Find where the given text appears and provide that cell's center as [X, Y] coordinate. 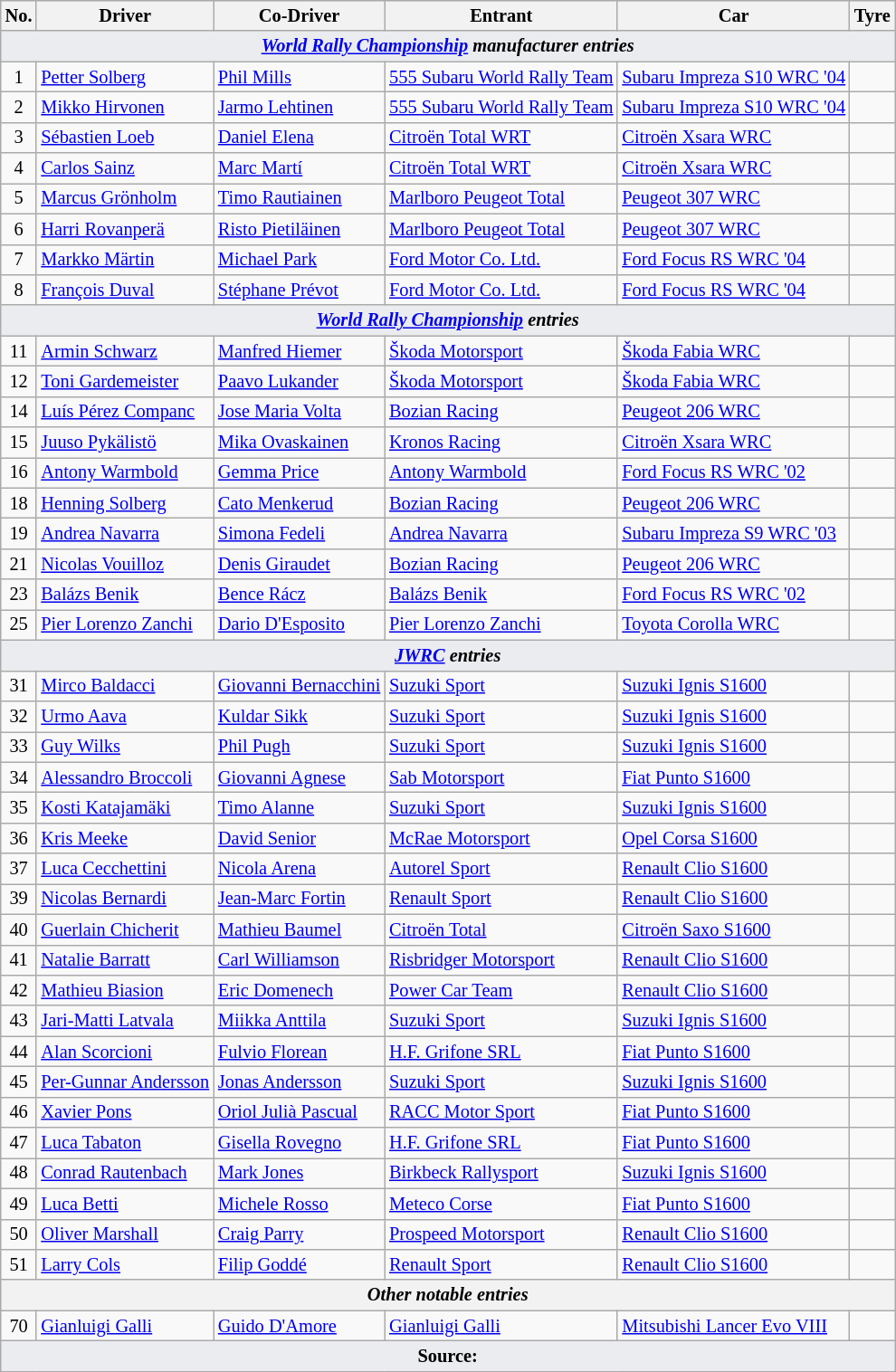
Meteco Corse [501, 1204]
Citroën Total [501, 929]
16 [19, 472]
Alessandro Broccoli [125, 777]
Opel Corsa S1600 [733, 838]
43 [19, 1021]
Nicolas Vouilloz [125, 564]
34 [19, 777]
RACC Motor Sport [501, 1112]
Kuldar Sikk [299, 716]
Guido D'Amore [299, 1326]
Risbridger Motorsport [501, 960]
Simona Fedeli [299, 533]
Kosti Katajamäki [125, 807]
Car [733, 15]
Giovanni Agnese [299, 777]
Luca Cecchettini [125, 869]
World Rally Championship manufacturer entries [448, 46]
Armin Schwarz [125, 351]
19 [19, 533]
3 [19, 138]
Power Car Team [501, 990]
25 [19, 624]
Guy Wilks [125, 747]
32 [19, 716]
2 [19, 107]
33 [19, 747]
12 [19, 381]
Autorel Sport [501, 869]
Mirco Baldacci [125, 686]
Co-Driver [299, 15]
Kronos Racing [501, 443]
Mathieu Biasion [125, 990]
Xavier Pons [125, 1112]
Tyre [872, 15]
Petter Solberg [125, 77]
44 [19, 1052]
Mark Jones [299, 1173]
Craig Parry [299, 1234]
Jonas Andersson [299, 1081]
8 [19, 290]
Juuso Pykälistö [125, 443]
Jarmo Lehtinen [299, 107]
Subaru Impreza S9 WRC '03 [733, 533]
Risto Pietiläinen [299, 229]
15 [19, 443]
Henning Solberg [125, 503]
Michael Park [299, 260]
39 [19, 899]
Eric Domenech [299, 990]
Nicola Arena [299, 869]
Dario D'Esposito [299, 624]
45 [19, 1081]
Jose Maria Volta [299, 412]
Jari-Matti Latvala [125, 1021]
Gemma Price [299, 472]
Mikko Hirvonen [125, 107]
23 [19, 595]
49 [19, 1204]
Guerlain Chicherit [125, 929]
Cato Menkerud [299, 503]
11 [19, 351]
Driver [125, 15]
Filip Goddé [299, 1264]
46 [19, 1112]
Carl Williamson [299, 960]
Kris Meeke [125, 838]
Luca Tabaton [125, 1143]
Paavo Lukander [299, 381]
Other notable entries [448, 1295]
World Rally Championship entries [448, 320]
Miikka Anttila [299, 1021]
Sab Motorsport [501, 777]
Conrad Rautenbach [125, 1173]
35 [19, 807]
Sébastien Loeb [125, 138]
50 [19, 1234]
Luca Betti [125, 1204]
Prospeed Motorsport [501, 1234]
41 [19, 960]
Marcus Grönholm [125, 198]
Daniel Elena [299, 138]
Luís Pérez Companc [125, 412]
Gisella Rovegno [299, 1143]
Urmo Aava [125, 716]
4 [19, 168]
Stéphane Prévot [299, 290]
Marc Martí [299, 168]
McRae Motorsport [501, 838]
36 [19, 838]
31 [19, 686]
Per-Gunnar Andersson [125, 1081]
1 [19, 77]
Jean-Marc Fortin [299, 899]
Larry Cols [125, 1264]
5 [19, 198]
Mika Ovaskainen [299, 443]
Timo Rautiainen [299, 198]
48 [19, 1173]
François Duval [125, 290]
Oliver Marshall [125, 1234]
Fulvio Florean [299, 1052]
Markko Märtin [125, 260]
7 [19, 260]
No. [19, 15]
Phil Mills [299, 77]
Citroën Saxo S1600 [733, 929]
Denis Giraudet [299, 564]
Entrant [501, 15]
Toni Gardemeister [125, 381]
70 [19, 1326]
18 [19, 503]
Harri Rovanperä [125, 229]
47 [19, 1143]
David Senior [299, 838]
Mitsubishi Lancer Evo VIII [733, 1326]
Oriol Julià Pascual [299, 1112]
40 [19, 929]
JWRC entries [448, 655]
Toyota Corolla WRC [733, 624]
Giovanni Bernacchini [299, 686]
Nicolas Bernardi [125, 899]
Birkbeck Rallysport [501, 1173]
Alan Scorcioni [125, 1052]
Natalie Barratt [125, 960]
14 [19, 412]
6 [19, 229]
Manfred Hiemer [299, 351]
Bence Rácz [299, 595]
Carlos Sainz [125, 168]
37 [19, 869]
51 [19, 1264]
Michele Rosso [299, 1204]
Source: [448, 1356]
Mathieu Baumel [299, 929]
Timo Alanne [299, 807]
42 [19, 990]
Phil Pugh [299, 747]
21 [19, 564]
